Extract the [x, y] coordinate from the center of the cell holding the provided text.  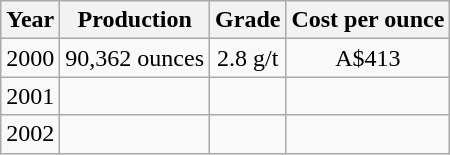
2000 [30, 58]
2.8 g/t [248, 58]
Production [135, 20]
Cost per ounce [368, 20]
2001 [30, 96]
Grade [248, 20]
Year [30, 20]
A$413 [368, 58]
90,362 ounces [135, 58]
2002 [30, 134]
